Determine the (X, Y) coordinate at the center of the cell enclosing the given text.  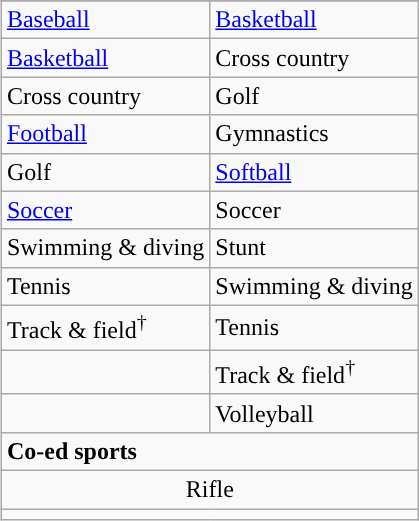
Rifle (210, 489)
Volleyball (314, 413)
Softball (314, 172)
Stunt (314, 248)
Football (105, 134)
Co-ed sports (210, 451)
Baseball (105, 20)
Gymnastics (314, 134)
